Scan for the cell matching the given text and deliver its (X, Y) coordinate at center. 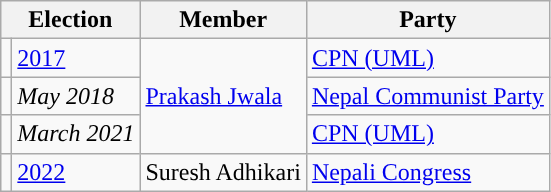
2017 (76, 58)
Election (70, 20)
2022 (76, 172)
Member (223, 20)
Nepal Communist Party (428, 96)
Prakash Jwala (223, 96)
Party (428, 20)
Nepali Congress (428, 172)
May 2018 (76, 96)
Suresh Adhikari (223, 172)
March 2021 (76, 134)
